Scan for the cell matching the given text and deliver its (x, y) coordinate at center. 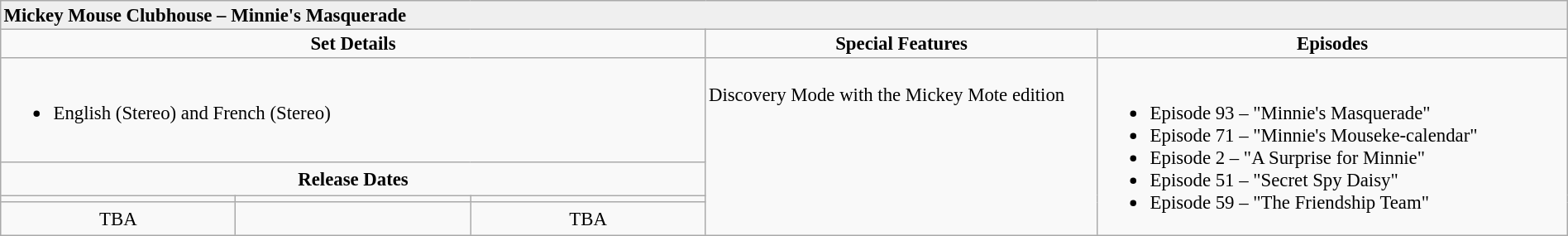
Special Features (901, 43)
Release Dates (353, 178)
Discovery Mode with the Mickey Mote edition (901, 147)
English (Stereo) and French (Stereo) (353, 109)
Episodes (1332, 43)
Set Details (353, 43)
Mickey Mouse Clubhouse – Minnie's Masquerade (784, 15)
